Locate the cell with the specified text and output its [X, Y] center coordinate. 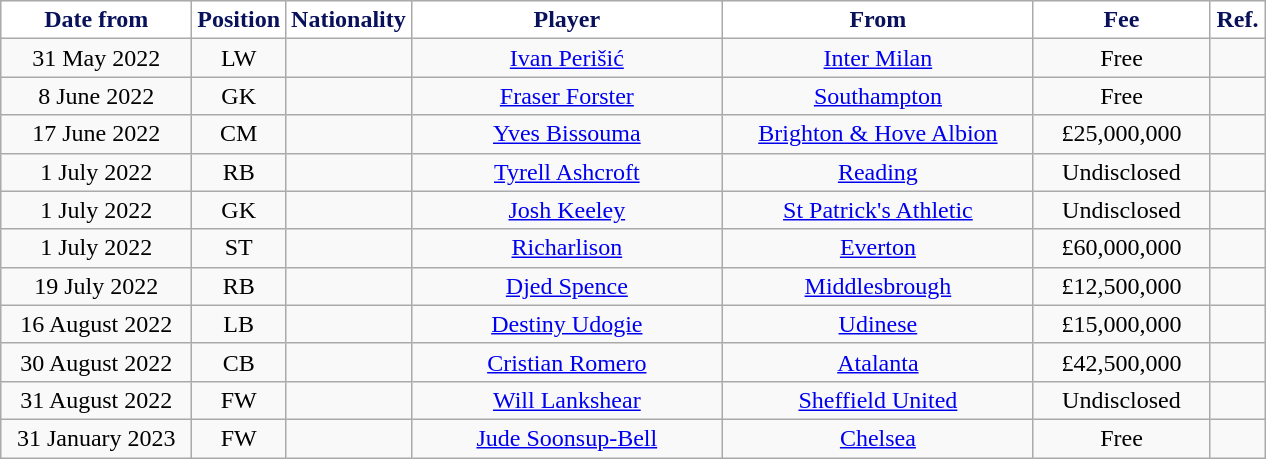
30 August 2022 [96, 362]
Udinese [878, 324]
Destiny Udogie [566, 324]
Position [239, 20]
Djed Spence [566, 286]
£42,500,000 [1121, 362]
Player [566, 20]
Will Lankshear [566, 400]
Date from [96, 20]
Josh Keeley [566, 210]
19 July 2022 [96, 286]
Southampton [878, 96]
Jude Soonsup-Bell [566, 438]
31 May 2022 [96, 58]
Everton [878, 248]
8 June 2022 [96, 96]
Chelsea [878, 438]
£15,000,000 [1121, 324]
16 August 2022 [96, 324]
LB [239, 324]
Inter Milan [878, 58]
Fee [1121, 20]
£12,500,000 [1121, 286]
Richarlison [566, 248]
Cristian Romero [566, 362]
LW [239, 58]
Atalanta [878, 362]
CM [239, 134]
From [878, 20]
Brighton & Hove Albion [878, 134]
Yves Bissouma [566, 134]
CB [239, 362]
St Patrick's Athletic [878, 210]
31 January 2023 [96, 438]
£25,000,000 [1121, 134]
Ref. [1237, 20]
Sheffield United [878, 400]
£60,000,000 [1121, 248]
Middlesbrough [878, 286]
17 June 2022 [96, 134]
Tyrell Ashcroft [566, 172]
31 August 2022 [96, 400]
Reading [878, 172]
Nationality [349, 20]
Fraser Forster [566, 96]
Ivan Perišić [566, 58]
ST [239, 248]
